For the text-containing cell, return its midpoint in (X, Y) coordinate format. 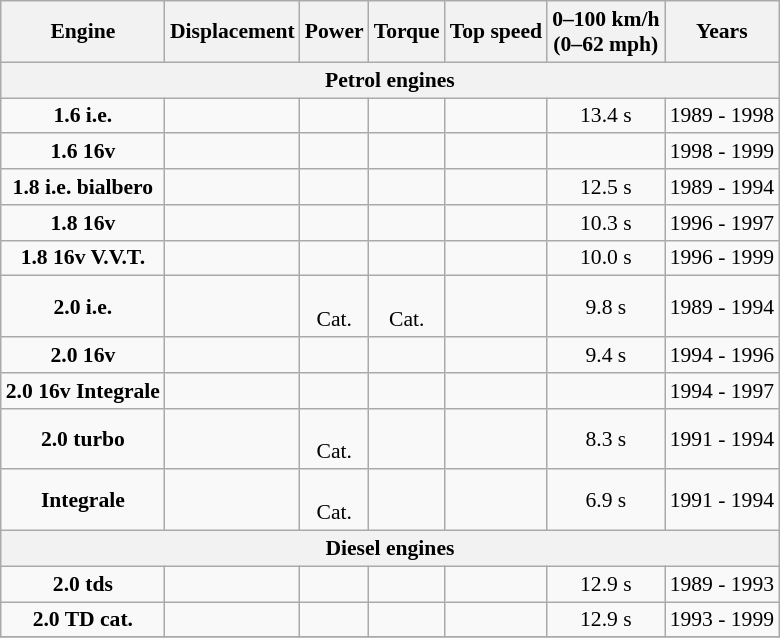
1998 - 1999 (722, 152)
2.0 turbo (83, 438)
0–100 km/h(0–62 mph) (606, 32)
Petrol engines (390, 80)
Diesel engines (390, 549)
2.0 16v (83, 355)
8.3 s (606, 438)
Integrale (83, 500)
1994 - 1997 (722, 391)
10.0 s (606, 258)
Engine (83, 32)
13.4 s (606, 116)
Power (334, 32)
9.8 s (606, 306)
12.5 s (606, 187)
1996 - 1997 (722, 223)
1994 - 1996 (722, 355)
Displacement (232, 32)
2.0 16v Integrale (83, 391)
6.9 s (606, 500)
Torque (407, 32)
Years (722, 32)
1.6 i.e. (83, 116)
1.6 16v (83, 152)
1.8 16v (83, 223)
1996 - 1999 (722, 258)
2.0 TD cat. (83, 620)
1989 - 1993 (722, 584)
1.8 i.e. bialbero (83, 187)
1993 - 1999 (722, 620)
1.8 16v V.V.T. (83, 258)
9.4 s (606, 355)
2.0 tds (83, 584)
Top speed (496, 32)
1989 - 1998 (722, 116)
10.3 s (606, 223)
2.0 i.e. (83, 306)
